Extract the (x, y) coordinate from the center of the cell holding the provided text.  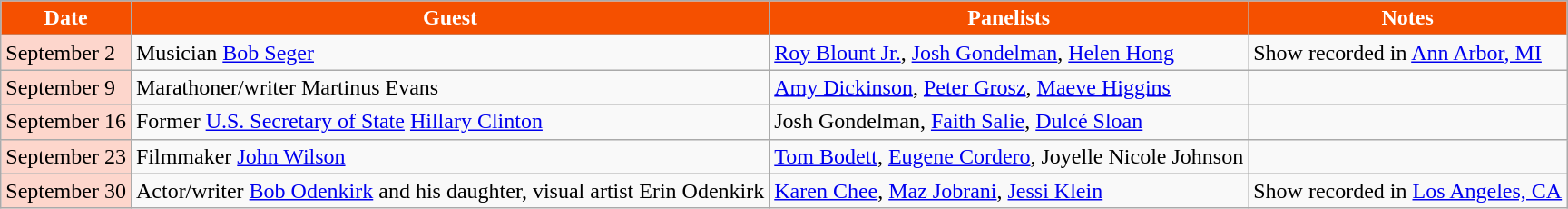
Musician Bob Seger (450, 53)
Date (66, 18)
Marathoner/writer Martinus Evans (450, 87)
September 9 (66, 87)
September 30 (66, 191)
Guest (450, 18)
Former U.S. Secretary of State Hillary Clinton (450, 122)
September 23 (66, 156)
September 2 (66, 53)
Karen Chee, Maz Jobrani, Jessi Klein (1009, 191)
Actor/writer Bob Odenkirk and his daughter, visual artist Erin Odenkirk (450, 191)
Notes (1408, 18)
Panelists (1009, 18)
Show recorded in Ann Arbor, MI (1408, 53)
Josh Gondelman, Faith Salie, Dulcé Sloan (1009, 122)
Roy Blount Jr., Josh Gondelman, Helen Hong (1009, 53)
Show recorded in Los Angeles, CA (1408, 191)
Filmmaker John Wilson (450, 156)
Tom Bodett, Eugene Cordero, Joyelle Nicole Johnson (1009, 156)
Amy Dickinson, Peter Grosz, Maeve Higgins (1009, 87)
September 16 (66, 122)
